Return the [x, y] coordinate for the center point of the cell that contains the specified text.  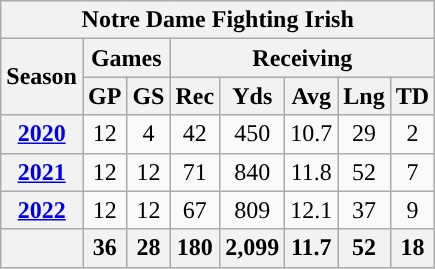
2022 [42, 210]
450 [252, 134]
2,099 [252, 248]
71 [195, 172]
10.7 [312, 134]
2020 [42, 134]
Rec [195, 96]
67 [195, 210]
Yds [252, 96]
840 [252, 172]
180 [195, 248]
42 [195, 134]
29 [364, 134]
2 [412, 134]
Season [42, 77]
Lng [364, 96]
809 [252, 210]
18 [412, 248]
Games [126, 58]
36 [104, 248]
Avg [312, 96]
GS [148, 96]
12.1 [312, 210]
TD [412, 96]
GP [104, 96]
37 [364, 210]
11.8 [312, 172]
28 [148, 248]
7 [412, 172]
11.7 [312, 248]
Notre Dame Fighting Irish [218, 20]
2021 [42, 172]
4 [148, 134]
9 [412, 210]
Receiving [302, 58]
